Search for the cell housing the specified text and yield its (X, Y) center coordinate. 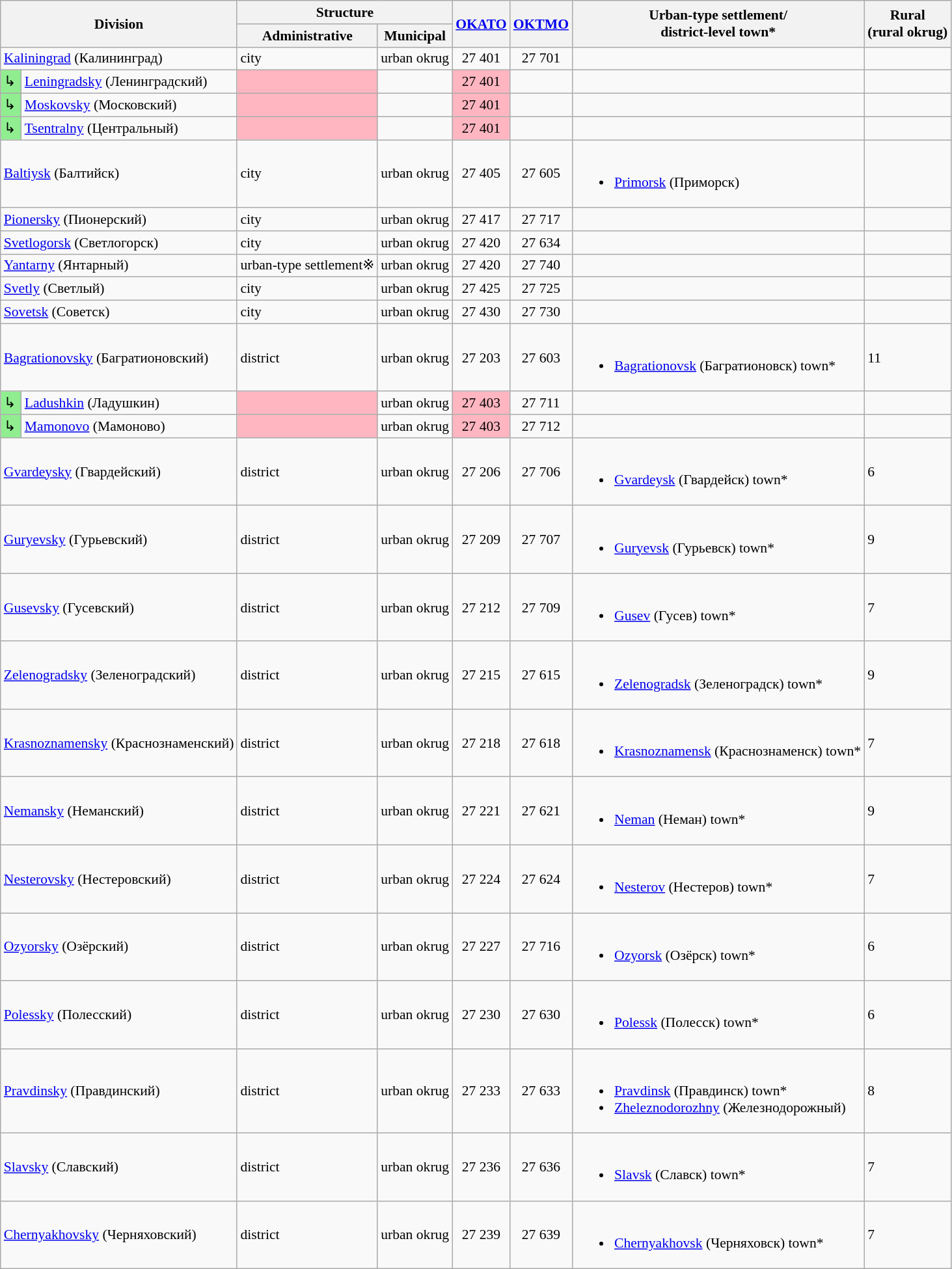
Urban-type settlement/district-level town* (718, 23)
Krasnoznamensk (Краснознаменск) town* (718, 743)
27 233 (481, 1091)
27 707 (541, 539)
27 706 (541, 472)
Neman (Неман) town* (718, 811)
27 712 (541, 426)
27 430 (481, 312)
Slavsky (Славский) (119, 1167)
Moskovsky (Московский) (129, 105)
27 224 (481, 879)
27 218 (481, 743)
27 633 (541, 1091)
Svetlogorsk (Светлогорск) (119, 243)
27 618 (541, 743)
Polessky (Полесский) (119, 1015)
27 605 (541, 174)
Guryevsk (Гурьевск) town* (718, 539)
27 417 (481, 219)
27 624 (541, 879)
27 725 (541, 289)
Svetly (Светлый) (119, 289)
Nesterovsky (Нестеровский) (119, 879)
Baltiysk (Балтийск) (119, 174)
Municipal (415, 36)
Gusevsky (Гусевский) (119, 607)
Leningradsky (Ленинградский) (129, 82)
Primorsk (Приморск) (718, 174)
27 603 (541, 357)
27 615 (541, 675)
Pionersky (Пионерский) (119, 219)
27 425 (481, 289)
OKTMO (541, 23)
27 709 (541, 607)
Bagrationovsk (Багратионовск) town* (718, 357)
Rural(rural okrug) (907, 23)
27 203 (481, 357)
Zelenogradsky (Зеленоградский) (119, 675)
27 215 (481, 675)
OKATO (481, 23)
27 221 (481, 811)
27 740 (541, 266)
8 (907, 1091)
Tsentralny (Центральный) (129, 128)
Nesterov (Нестеров) town* (718, 879)
Ladushkin (Ладушкин) (129, 403)
Gusev (Гусев) town* (718, 607)
27 212 (481, 607)
27 636 (541, 1167)
Mamonovo (Мамоново) (129, 426)
27 209 (481, 539)
Slavsk (Славск) town* (718, 1167)
Ozyorsky (Озёрский) (119, 947)
27 239 (481, 1235)
Administrative (307, 36)
27 630 (541, 1015)
urban-type settlement※ (307, 266)
27 621 (541, 811)
27 230 (481, 1015)
Polessk (Полесск) town* (718, 1015)
27 206 (481, 472)
27 236 (481, 1167)
Structure (345, 12)
27 227 (481, 947)
Pravdinsky (Правдинский) (119, 1091)
Chernyakhovsk (Черняховск) town* (718, 1235)
Chernyakhovsky (Черняховский) (119, 1235)
27 730 (541, 312)
27 405 (481, 174)
27 701 (541, 59)
Sovetsk (Советск) (119, 312)
Nemansky (Неманский) (119, 811)
27 716 (541, 947)
Bagrationovsky (Багратионовский) (119, 357)
Yantarny (Янтарный) (119, 266)
Zelenogradsk (Зеленоградск) town* (718, 675)
Guryevsky (Гурьевский) (119, 539)
Ozyorsk (Озёрск) town* (718, 947)
Pravdinsk (Правдинск) town*Zheleznodorozhny (Железнодорожный) (718, 1091)
27 634 (541, 243)
Kaliningrad (Калининград) (119, 59)
Gvardeysky (Гвардейский) (119, 472)
27 639 (541, 1235)
27 711 (541, 403)
27 717 (541, 219)
11 (907, 357)
Krasnoznamensky (Краснознаменский) (119, 743)
Division (119, 23)
Gvardeysk (Гвардейск) town* (718, 472)
